Pinpoint the cell where the given text exists, returning its [X, Y] midpoint coordinate. 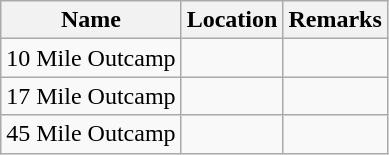
17 Mile Outcamp [91, 96]
Location [232, 20]
Remarks [335, 20]
10 Mile Outcamp [91, 58]
Name [91, 20]
45 Mile Outcamp [91, 134]
